From the cell containing the given text, extract its center point as [X, Y] coordinate. 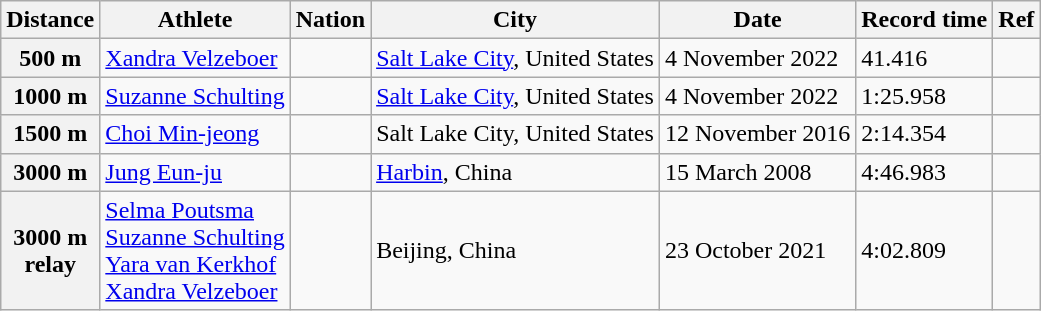
3000 m [50, 172]
41.416 [924, 58]
Selma PoutsmaSuzanne SchultingYara van KerkhofXandra Velzeboer [195, 250]
Choi Min-jeong [195, 134]
Xandra Velzeboer [195, 58]
Date [757, 20]
500 m [50, 58]
1:25.958 [924, 96]
City [516, 20]
Record time [924, 20]
Distance [50, 20]
4:46.983 [924, 172]
23 October 2021 [757, 250]
3000 mrelay [50, 250]
2:14.354 [924, 134]
Suzanne Schulting [195, 96]
Beijing, China [516, 250]
Jung Eun-ju [195, 172]
1500 m [50, 134]
15 March 2008 [757, 172]
Harbin, China [516, 172]
Ref [1016, 20]
Nation [330, 20]
12 November 2016 [757, 134]
4:02.809 [924, 250]
1000 m [50, 96]
Athlete [195, 20]
